Find where the given text appears and provide that cell's center as (X, Y) coordinate. 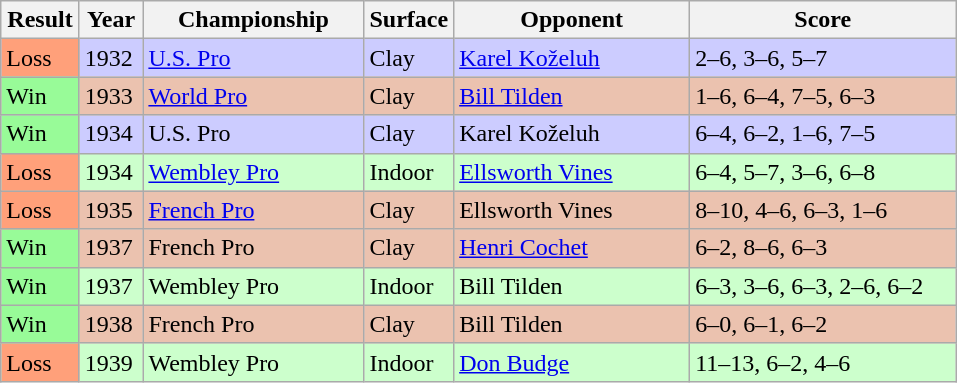
Championship (254, 20)
Score (823, 20)
2–6, 3–6, 5–7 (823, 58)
6–4, 6–2, 1–6, 7–5 (823, 134)
Don Budge (572, 362)
1933 (111, 96)
6–4, 5–7, 3–6, 6–8 (823, 172)
1938 (111, 324)
8–10, 4–6, 6–3, 1–6 (823, 210)
11–13, 6–2, 4–6 (823, 362)
Result (40, 20)
Opponent (572, 20)
6–0, 6–1, 6–2 (823, 324)
Year (111, 20)
Henri Cochet (572, 248)
6–3, 3–6, 6–3, 2–6, 6–2 (823, 286)
World Pro (254, 96)
1935 (111, 210)
1939 (111, 362)
6–2, 8–6, 6–3 (823, 248)
Surface (409, 20)
1932 (111, 58)
1–6, 6–4, 7–5, 6–3 (823, 96)
